For the text-containing cell, return its midpoint in [X, Y] coordinate format. 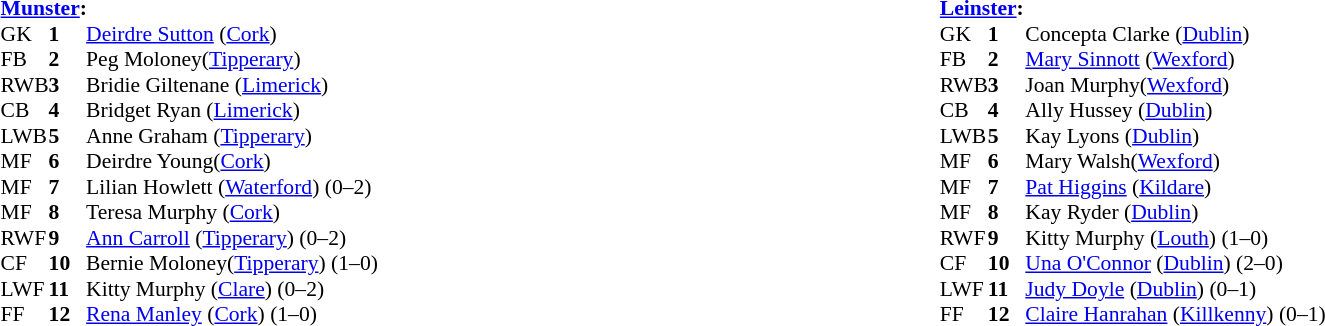
Pat Higgins (Kildare) [1175, 187]
Bernie Moloney(Tipperary) (1–0) [232, 263]
Bridie Giltenane (Limerick) [232, 85]
Concepta Clarke (Dublin) [1175, 34]
Ann Carroll (Tipperary) (0–2) [232, 238]
Mary Walsh(Wexford) [1175, 161]
Lilian Howlett (Waterford) (0–2) [232, 187]
Kitty Murphy (Louth) (1–0) [1175, 238]
Bridget Ryan (Limerick) [232, 111]
Joan Murphy(Wexford) [1175, 85]
Deirdre Young(Cork) [232, 161]
Una O'Connor (Dublin) (2–0) [1175, 263]
Anne Graham (Tipperary) [232, 136]
Teresa Murphy (Cork) [232, 213]
Kitty Murphy (Clare) (0–2) [232, 289]
Deirdre Sutton (Cork) [232, 34]
Judy Doyle (Dublin) (0–1) [1175, 289]
Mary Sinnott (Wexford) [1175, 59]
Peg Moloney(Tipperary) [232, 59]
Kay Lyons (Dublin) [1175, 136]
Kay Ryder (Dublin) [1175, 213]
Ally Hussey (Dublin) [1175, 111]
